Detect which cell encompasses the target text, then output its (X, Y) center coordinate. 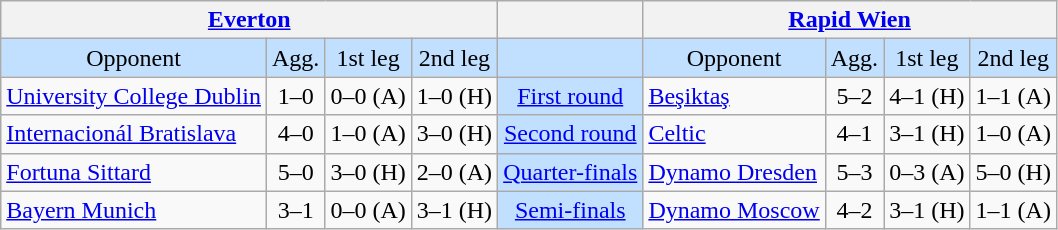
1–0 (295, 96)
4–0 (295, 134)
Beşiktaş (734, 96)
2–0 (A) (454, 172)
5–0 (295, 172)
5–0 (H) (1013, 172)
Second round (570, 134)
3–1 (295, 210)
Dynamo Moscow (734, 210)
University College Dublin (134, 96)
4–1 (854, 134)
Fortuna Sittard (134, 172)
Dynamo Dresden (734, 172)
5–3 (854, 172)
4–2 (854, 210)
5–2 (854, 96)
Everton (250, 20)
Celtic (734, 134)
Semi-finals (570, 210)
Rapid Wien (850, 20)
Internacionál Bratislava (134, 134)
4–1 (H) (927, 96)
Bayern Munich (134, 210)
0–3 (A) (927, 172)
Quarter-finals (570, 172)
1–0 (H) (454, 96)
First round (570, 96)
